For the text-containing cell, return its midpoint in (x, y) coordinate format. 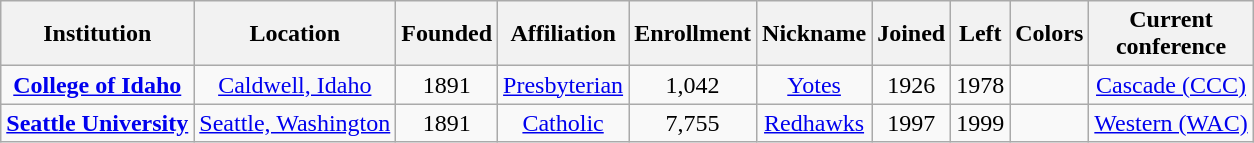
Left (980, 34)
1,042 (693, 85)
Presbyterian (564, 85)
Western (WAC) (1171, 123)
Founded (447, 34)
Joined (912, 34)
1997 (912, 123)
Institution (98, 34)
Location (295, 34)
Seattle, Washington (295, 123)
Affiliation (564, 34)
Colors (1050, 34)
Cascade (CCC) (1171, 85)
1999 (980, 123)
1978 (980, 85)
Currentconference (1171, 34)
Redhawks (814, 123)
Yotes (814, 85)
College of Idaho (98, 85)
7,755 (693, 123)
Enrollment (693, 34)
Nickname (814, 34)
Caldwell, Idaho (295, 85)
1926 (912, 85)
Catholic (564, 123)
Seattle University (98, 123)
